Locate the cell with the specified text and output its [x, y] center coordinate. 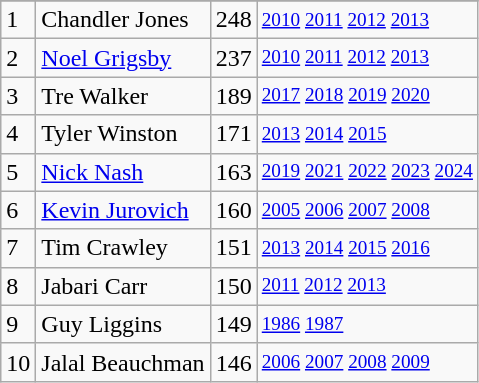
3 [18, 96]
7 [18, 248]
Guy Liggins [123, 324]
Tre Walker [123, 96]
8 [18, 286]
2011 2012 2013 [367, 286]
Nick Nash [123, 172]
Chandler Jones [123, 20]
Noel Grigsby [123, 58]
248 [234, 20]
2006 2007 2008 2009 [367, 362]
9 [18, 324]
171 [234, 134]
189 [234, 96]
1986 1987 [367, 324]
Tyler Winston [123, 134]
2019 2021 2022 2023 2024 [367, 172]
Kevin Jurovich [123, 210]
Tim Crawley [123, 248]
2 [18, 58]
2013 2014 2015 [367, 134]
150 [234, 286]
2013 2014 2015 2016 [367, 248]
2005 2006 2007 2008 [367, 210]
163 [234, 172]
146 [234, 362]
160 [234, 210]
2017 2018 2019 2020 [367, 96]
151 [234, 248]
Jabari Carr [123, 286]
5 [18, 172]
1 [18, 20]
6 [18, 210]
149 [234, 324]
10 [18, 362]
4 [18, 134]
Jalal Beauchman [123, 362]
237 [234, 58]
